Provide the (x, y) coordinate of the cell's center where the given text is located.  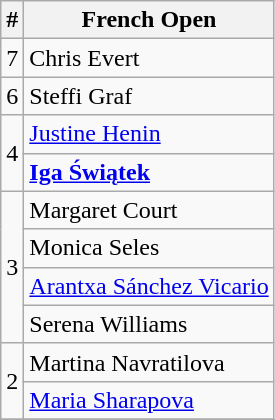
2 (12, 381)
Martina Navratilova (149, 362)
7 (12, 58)
3 (12, 267)
4 (12, 153)
Serena Williams (149, 324)
Monica Seles (149, 248)
Iga Świątek (149, 172)
French Open (149, 20)
# (12, 20)
Chris Evert (149, 58)
Margaret Court (149, 210)
Maria Sharapova (149, 400)
Steffi Graf (149, 96)
Justine Henin (149, 134)
Arantxa Sánchez Vicario (149, 286)
6 (12, 96)
